Return the [X, Y] coordinate for the center point of the cell that contains the specified text.  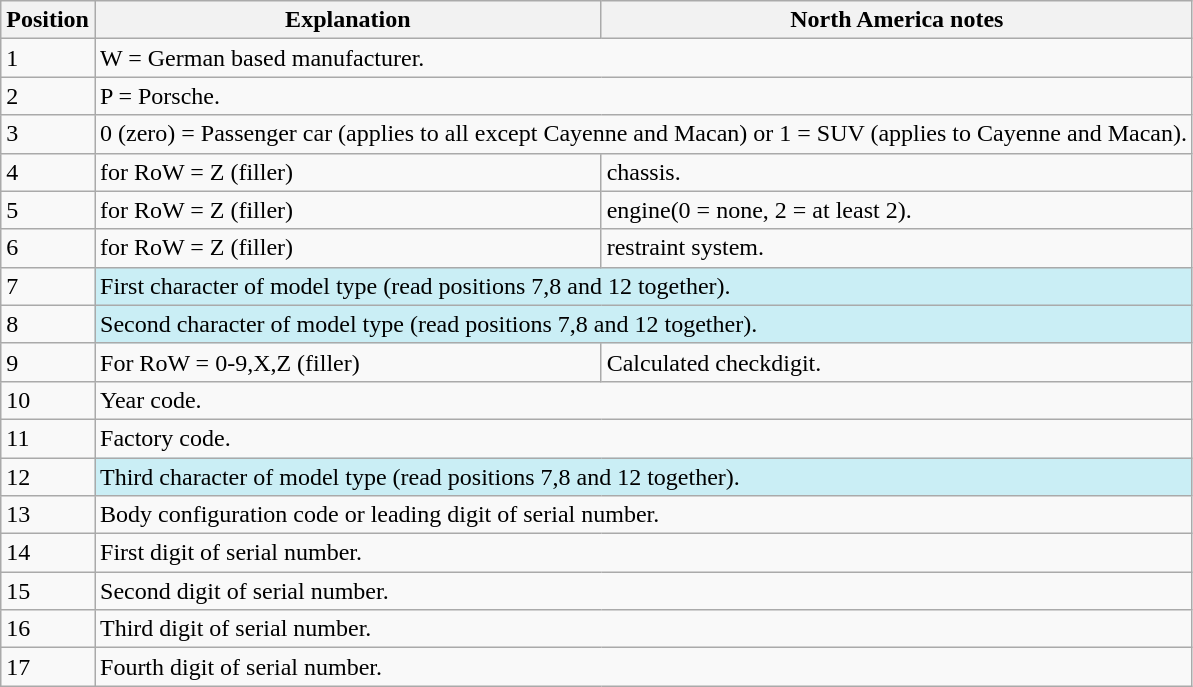
North America notes [896, 20]
11 [48, 438]
17 [48, 667]
Factory code. [643, 438]
First character of model type (read positions 7,8 and 12 together). [643, 286]
9 [48, 362]
Second character of model type (read positions 7,8 and 12 together). [643, 324]
Third character of model type (read positions 7,8 and 12 together). [643, 477]
Calculated checkdigit. [896, 362]
Body configuration code or leading digit of serial number. [643, 515]
Third digit of serial number. [643, 629]
Explanation [348, 20]
Year code. [643, 400]
0 (zero) = Passenger car (applies to all except Cayenne and Macan) or 1 = SUV (applies to Cayenne and Macan). [643, 134]
Second digit of serial number. [643, 591]
8 [48, 324]
First digit of serial number. [643, 553]
W = German based manufacturer. [643, 58]
engine(0 = none, 2 = at least 2). [896, 210]
2 [48, 96]
16 [48, 629]
6 [48, 248]
chassis. [896, 172]
14 [48, 553]
Fourth digit of serial number. [643, 667]
P = Porsche. [643, 96]
restraint system. [896, 248]
4 [48, 172]
12 [48, 477]
Position [48, 20]
7 [48, 286]
3 [48, 134]
1 [48, 58]
For RoW = 0-9,X,Z (filler) [348, 362]
10 [48, 400]
15 [48, 591]
5 [48, 210]
13 [48, 515]
